Extract the (x, y) coordinate from the center of the cell holding the provided text.  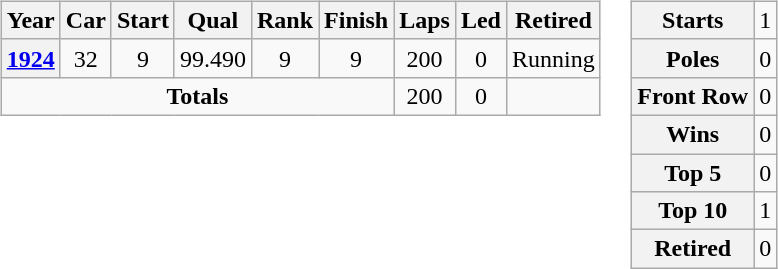
Totals (197, 96)
Laps (425, 20)
Start (142, 20)
1924 (30, 58)
Front Row (693, 96)
Finish (356, 20)
Wins (693, 134)
Top 10 (693, 211)
Top 5 (693, 173)
Running (553, 58)
Year (30, 20)
99.490 (212, 58)
Rank (284, 20)
Led (480, 20)
Car (86, 20)
32 (86, 58)
Poles (693, 58)
Qual (212, 20)
Starts (693, 20)
